Determine the (x, y) coordinate at the center of the cell enclosing the given text.  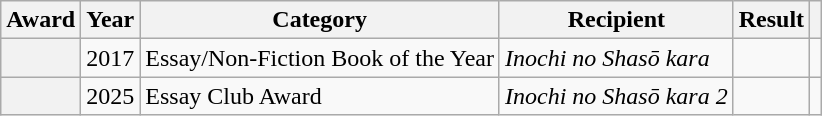
Inochi no Shasō kara (616, 58)
2017 (110, 58)
Recipient (616, 20)
Essay/Non-Fiction Book of the Year (320, 58)
Result (771, 20)
Year (110, 20)
Essay Club Award (320, 96)
Award (41, 20)
2025 (110, 96)
Inochi no Shasō kara 2 (616, 96)
Category (320, 20)
